From the cell containing the given text, extract its center point as [X, Y] coordinate. 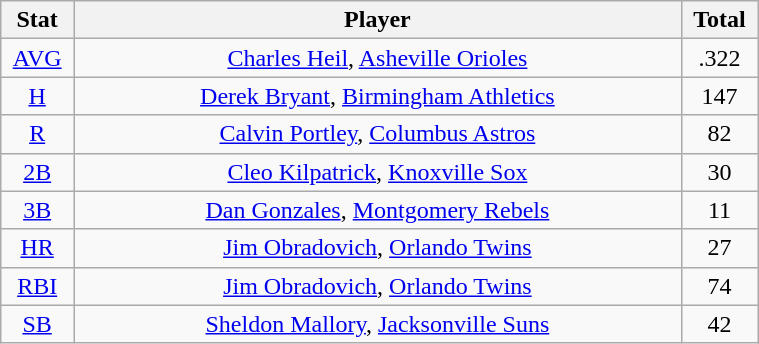
HR [38, 248]
82 [719, 134]
2B [38, 172]
Sheldon Mallory, Jacksonville Suns [378, 324]
Player [378, 20]
147 [719, 96]
RBI [38, 286]
.322 [719, 58]
Charles Heil, Asheville Orioles [378, 58]
Dan Gonzales, Montgomery Rebels [378, 210]
27 [719, 248]
Stat [38, 20]
SB [38, 324]
42 [719, 324]
R [38, 134]
Calvin Portley, Columbus Astros [378, 134]
Derek Bryant, Birmingham Athletics [378, 96]
Cleo Kilpatrick, Knoxville Sox [378, 172]
AVG [38, 58]
30 [719, 172]
Total [719, 20]
11 [719, 210]
H [38, 96]
74 [719, 286]
3B [38, 210]
